Detect which cell encompasses the target text, then output its [x, y] center coordinate. 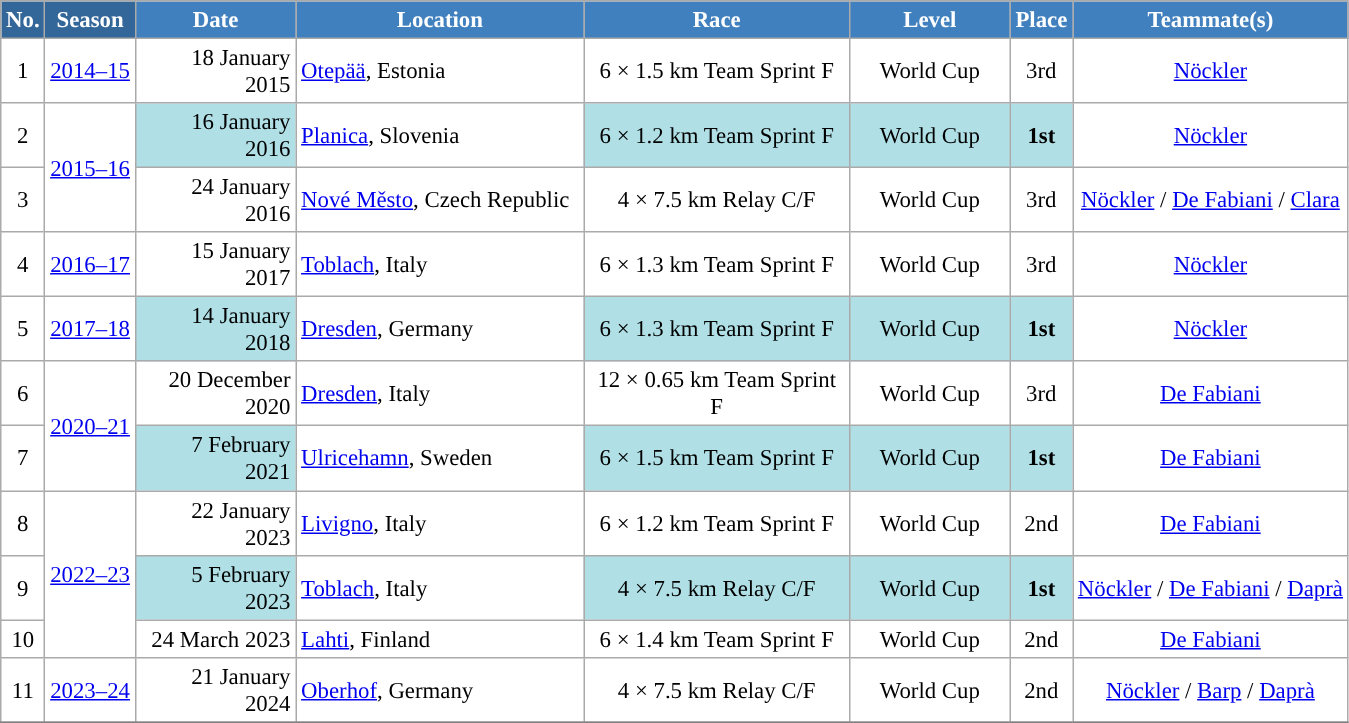
2014–15 [90, 72]
2015–16 [90, 168]
Lahti, Finland [440, 639]
Location [440, 20]
Teammate(s) [1211, 20]
Dresden, Germany [440, 330]
Date [216, 20]
22 January 2023 [216, 524]
21 January 2024 [216, 690]
Level [930, 20]
Nové Město, Czech Republic [440, 200]
2 [23, 136]
Nöckler / De Fabiani / Daprà [1211, 588]
Ulricehamn, Sweden [440, 458]
1 [23, 72]
Otepää, Estonia [440, 72]
2016–17 [90, 264]
24 March 2023 [216, 639]
Place [1041, 20]
7 February 2021 [216, 458]
6 × 1.4 km Team Sprint F [717, 639]
12 × 0.65 km Team Sprint F [717, 394]
14 January 2018 [216, 330]
15 January 2017 [216, 264]
Livigno, Italy [440, 524]
2022–23 [90, 574]
8 [23, 524]
Nöckler / De Fabiani / Clara [1211, 200]
10 [23, 639]
24 January 2016 [216, 200]
Season [90, 20]
2020–21 [90, 426]
18 January 2015 [216, 72]
3 [23, 200]
2023–24 [90, 690]
9 [23, 588]
6 [23, 394]
11 [23, 690]
No. [23, 20]
5 February 2023 [216, 588]
20 December 2020 [216, 394]
4 [23, 264]
7 [23, 458]
Oberhof, Germany [440, 690]
Nöckler / Barp / Daprà [1211, 690]
5 [23, 330]
16 January 2016 [216, 136]
Dresden, Italy [440, 394]
Planica, Slovenia [440, 136]
2017–18 [90, 330]
Race [717, 20]
